Return (X, Y) of the center of cell containing provided text 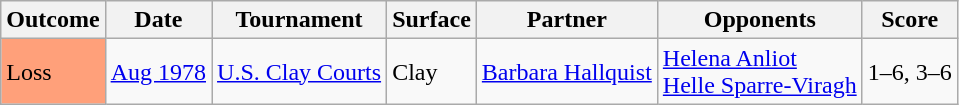
Loss (53, 72)
Score (910, 20)
Barbara Hallquist (566, 72)
Date (158, 20)
Surface (432, 20)
Clay (432, 72)
Partner (566, 20)
Opponents (760, 20)
Aug 1978 (158, 72)
1–6, 3–6 (910, 72)
U.S. Clay Courts (300, 72)
Outcome (53, 20)
Tournament (300, 20)
Helena Anliot Helle Sparre-Viragh (760, 72)
